Pinpoint the cell where the given text exists, returning its (x, y) midpoint coordinate. 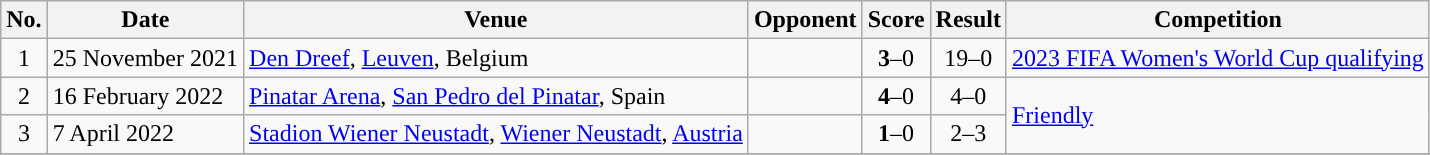
19–0 (968, 58)
Opponent (805, 20)
1 (24, 58)
16 February 2022 (145, 96)
25 November 2021 (145, 58)
3–0 (896, 58)
Score (896, 20)
Venue (496, 20)
Stadion Wiener Neustadt, Wiener Neustadt, Austria (496, 134)
2 (24, 96)
Friendly (1218, 115)
2023 FIFA Women's World Cup qualifying (1218, 58)
1–0 (896, 134)
Den Dreef, Leuven, Belgium (496, 58)
2–3 (968, 134)
7 April 2022 (145, 134)
Competition (1218, 20)
Pinatar Arena, San Pedro del Pinatar, Spain (496, 96)
Result (968, 20)
No. (24, 20)
Date (145, 20)
3 (24, 134)
